Determine the [x, y] coordinate at the center of the cell enclosing the given text.  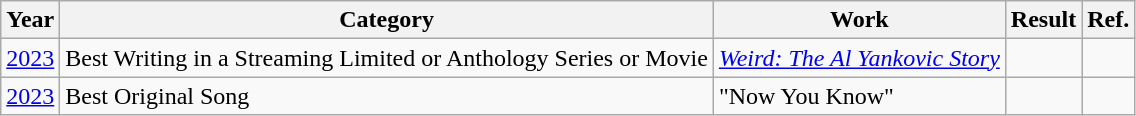
Ref. [1108, 20]
Best Original Song [387, 96]
Work [859, 20]
Best Writing in a Streaming Limited or Anthology Series or Movie [387, 58]
Weird: The Al Yankovic Story [859, 58]
Category [387, 20]
Year [30, 20]
Result [1043, 20]
"Now You Know" [859, 96]
